Scan for the cell matching the given text and deliver its (X, Y) coordinate at center. 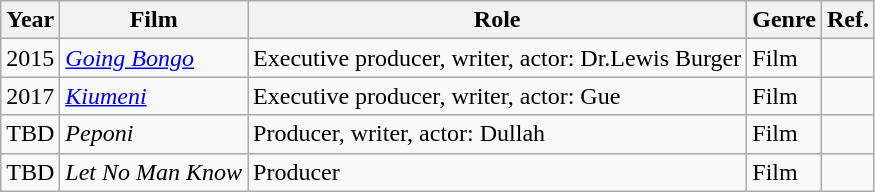
Ref. (848, 20)
Executive producer, writer, actor: Gue (498, 96)
2017 (30, 96)
Executive producer, writer, actor: Dr.Lewis Burger (498, 58)
Peponi (154, 134)
Going Bongo (154, 58)
Let No Man Know (154, 172)
Year (30, 20)
Kiumeni (154, 96)
Producer, writer, actor: Dullah (498, 134)
Role (498, 20)
Genre (784, 20)
Producer (498, 172)
2015 (30, 58)
